Determine the (X, Y) coordinate at the center of the cell enclosing the given text.  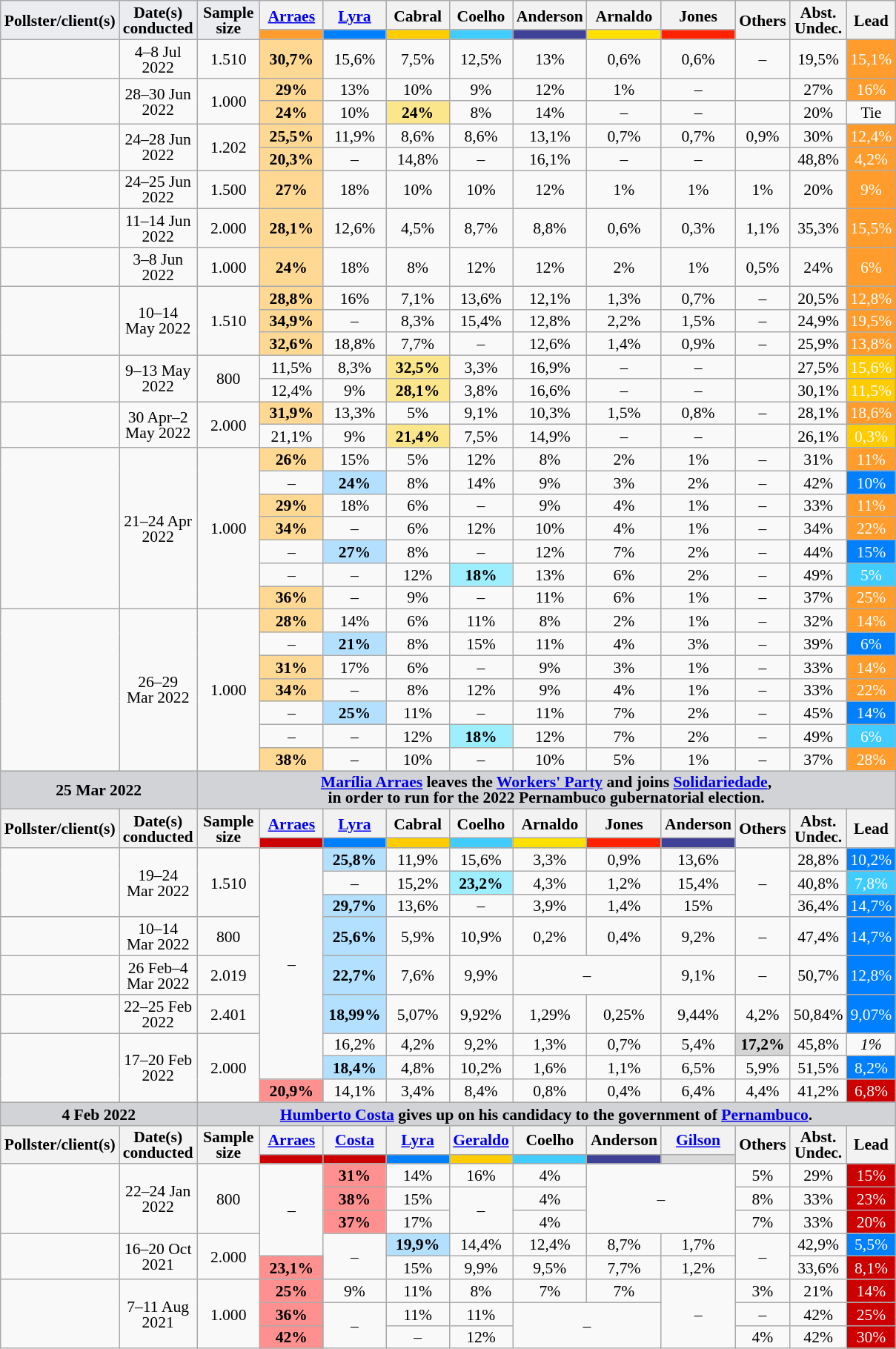
35,3% (818, 228)
50,84% (818, 1014)
9,92% (481, 1014)
39% (818, 643)
30,7% (292, 59)
51,5% (818, 1067)
27,5% (818, 368)
34,9% (292, 320)
25 Mar 2022 (99, 790)
6,5% (698, 1067)
21,1% (292, 436)
28–30 Jun 2022 (159, 101)
16,1% (550, 159)
26,1% (818, 436)
15,2% (418, 882)
13,1% (550, 136)
45% (818, 713)
9,07% (871, 1014)
2.019 (228, 975)
33,6% (818, 1267)
40,8% (818, 882)
32,6% (292, 344)
44% (818, 551)
7,8% (871, 882)
26–29 Mar 2022 (159, 690)
21–24 Apr 2022 (159, 528)
31,9% (292, 414)
Gilson (698, 1140)
9–13 May 2022 (159, 379)
1,29% (550, 1014)
2,2% (624, 320)
Costa (354, 1140)
0,25% (624, 1014)
1,7% (698, 1245)
4 Feb 2022 (99, 1113)
10,3% (550, 414)
4,3% (550, 882)
21,4% (418, 436)
18,4% (354, 1067)
32% (818, 621)
23% (871, 1199)
13,8% (871, 344)
15,1% (871, 59)
32,5% (418, 368)
3–8 Jun 2022 (159, 267)
8,8% (550, 228)
Marília Arraes leaves the Workers' Party and joins Solidariedade, in order to run for the 2022 Pernambuco gubernatorial election. (547, 790)
19–24 Mar 2022 (159, 882)
Tie (871, 113)
5,07% (418, 1014)
16,2% (354, 1045)
Humberto Costa gives up on his candidacy to the government of Pernambuco. (547, 1113)
1.500 (228, 190)
14,1% (354, 1091)
26 Feb–4 Mar 2022 (159, 975)
17,2% (763, 1045)
11–14 Jun 2022 (159, 228)
3,9% (550, 906)
15,5% (871, 228)
47,4% (818, 937)
1,6% (550, 1067)
45,8% (818, 1045)
17–20 Feb 2022 (159, 1067)
10–14 May 2022 (159, 320)
5,4% (698, 1045)
13,3% (354, 414)
42,9% (818, 1245)
16,6% (550, 390)
41,2% (818, 1091)
4,5% (418, 228)
22,7% (354, 975)
25,8% (354, 860)
18,99% (354, 1014)
25,6% (354, 937)
7,6% (418, 975)
36,4% (818, 906)
29,7% (354, 906)
10,9% (481, 937)
24,9% (818, 320)
30 Apr–2 May 2022 (159, 425)
22–24 Jan 2022 (159, 1199)
7,1% (418, 298)
4,4% (763, 1091)
3,8% (481, 390)
12,5% (481, 59)
16–20 Oct 2021 (159, 1256)
50,7% (818, 975)
14,9% (550, 436)
9,5% (550, 1267)
12,1% (550, 298)
9,44% (698, 1014)
18,8% (354, 344)
14,8% (418, 159)
4,8% (418, 1067)
2.401 (228, 1014)
0,5% (763, 267)
25,5% (292, 136)
8,1% (871, 1267)
22–25 Feb 2022 (159, 1014)
Geraldo (481, 1140)
5,5% (871, 1245)
4–8 Jul 2022 (159, 59)
3,4% (418, 1091)
20,9% (292, 1091)
6,4% (698, 1091)
0,2% (550, 937)
23,2% (481, 882)
16,9% (550, 368)
25,9% (818, 344)
48,8% (818, 159)
20,3% (292, 159)
30,1% (818, 390)
24–28 Jun 2022 (159, 148)
1.202 (228, 148)
10–14 Mar 2022 (159, 937)
18,6% (871, 414)
20,5% (818, 298)
8,2% (871, 1067)
8,4% (481, 1091)
26% (292, 460)
14,4% (481, 1245)
24–25 Jun 2022 (159, 190)
7–11 Aug 2021 (159, 1313)
19,9% (418, 1245)
6,8% (871, 1091)
23,1% (292, 1267)
